For the text-containing cell, return its midpoint in (X, Y) coordinate format. 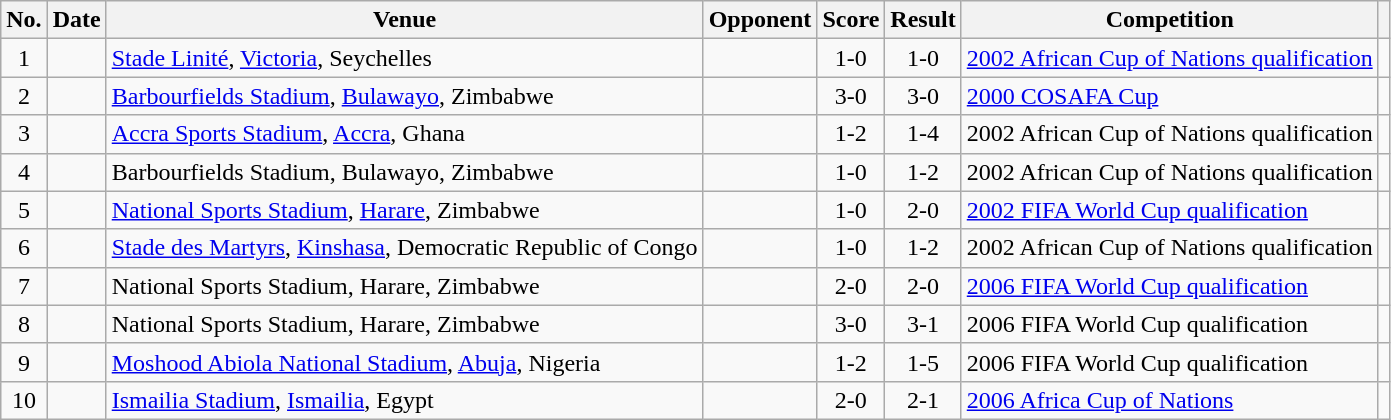
Moshood Abiola National Stadium, Abuja, Nigeria (404, 362)
2006 Africa Cup of Nations (1170, 400)
No. (24, 20)
Ismailia Stadium, Ismailia, Egypt (404, 400)
Result (923, 20)
2 (24, 96)
Score (851, 20)
Stade Linité, Victoria, Seychelles (404, 58)
Competition (1170, 20)
3 (24, 134)
2-1 (923, 400)
8 (24, 324)
7 (24, 286)
3-1 (923, 324)
Stade des Martyrs, Kinshasa, Democratic Republic of Congo (404, 248)
5 (24, 210)
1 (24, 58)
Date (76, 20)
Venue (404, 20)
2000 COSAFA Cup (1170, 96)
2002 FIFA World Cup qualification (1170, 210)
Accra Sports Stadium, Accra, Ghana (404, 134)
Opponent (760, 20)
6 (24, 248)
9 (24, 362)
4 (24, 172)
1-5 (923, 362)
10 (24, 400)
1-4 (923, 134)
